Locate the cell with the specified text and output its [X, Y] center coordinate. 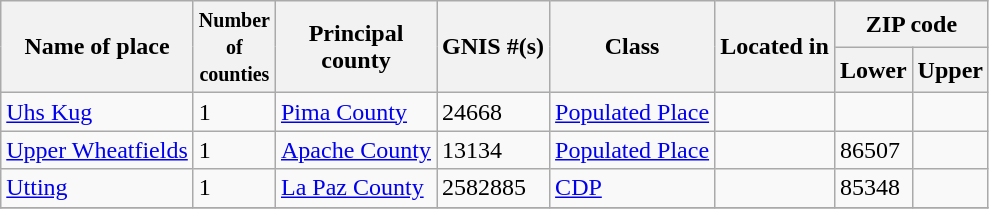
Lower [873, 70]
Class [632, 47]
Name of place [98, 47]
85348 [873, 188]
La Paz County [356, 188]
Principal county [356, 47]
Number ofcounties [234, 47]
13134 [492, 150]
86507 [873, 150]
Pima County [356, 112]
Upper Wheatfields [98, 150]
ZIP code [911, 24]
Apache County [356, 150]
Upper [950, 70]
Uhs Kug [98, 112]
CDP [632, 188]
24668 [492, 112]
Located in [775, 47]
GNIS #(s) [492, 47]
2582885 [492, 188]
Utting [98, 188]
